Detect which cell encompasses the target text, then output its (X, Y) center coordinate. 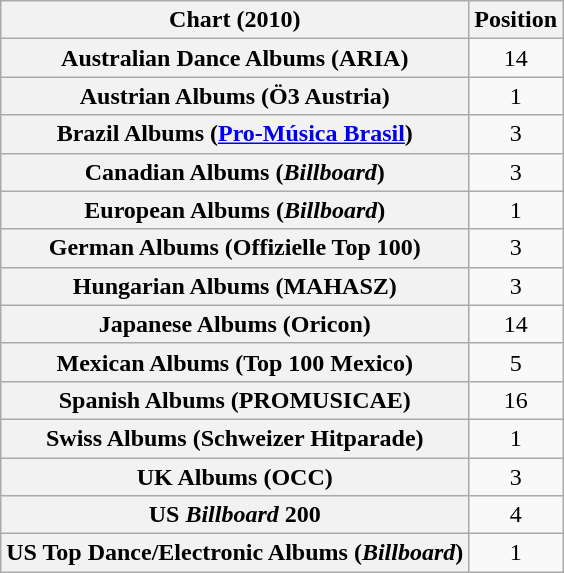
Austrian Albums (Ö3 Austria) (235, 96)
4 (516, 515)
Position (516, 20)
Canadian Albums (Billboard) (235, 172)
European Albums (Billboard) (235, 210)
16 (516, 400)
Australian Dance Albums (ARIA) (235, 58)
Brazil Albums (Pro-Música Brasil) (235, 134)
Spanish Albums (PROMUSICAE) (235, 400)
Chart (2010) (235, 20)
Japanese Albums (Oricon) (235, 324)
US Billboard 200 (235, 515)
Swiss Albums (Schweizer Hitparade) (235, 438)
US Top Dance/Electronic Albums (Billboard) (235, 553)
Mexican Albums (Top 100 Mexico) (235, 362)
UK Albums (OCC) (235, 477)
Hungarian Albums (MAHASZ) (235, 286)
German Albums (Offizielle Top 100) (235, 248)
5 (516, 362)
